Extract the [X, Y] coordinate from the center of the cell holding the provided text.  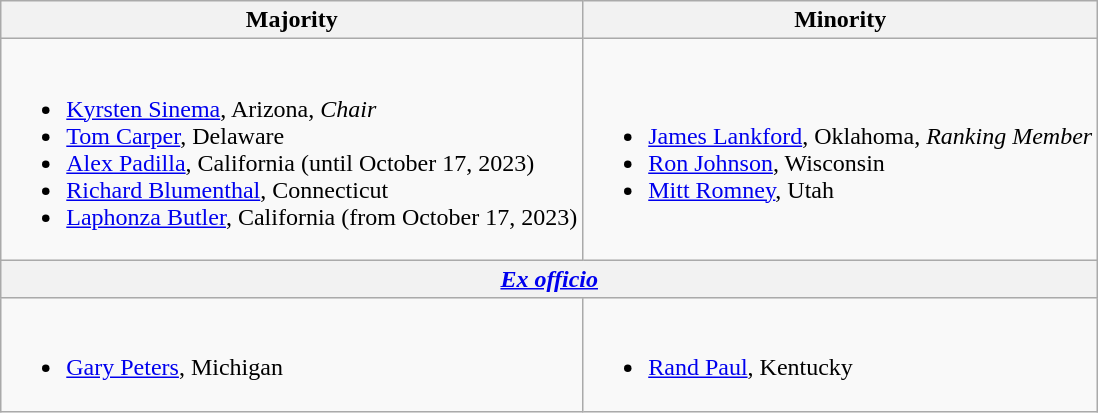
Rand Paul, Kentucky [840, 354]
Gary Peters, Michigan [292, 354]
Ex officio [550, 279]
Minority [840, 20]
Majority [292, 20]
James Lankford, Oklahoma, Ranking MemberRon Johnson, WisconsinMitt Romney, Utah [840, 150]
